Determine the (X, Y) coordinate at the center of the cell enclosing the given text.  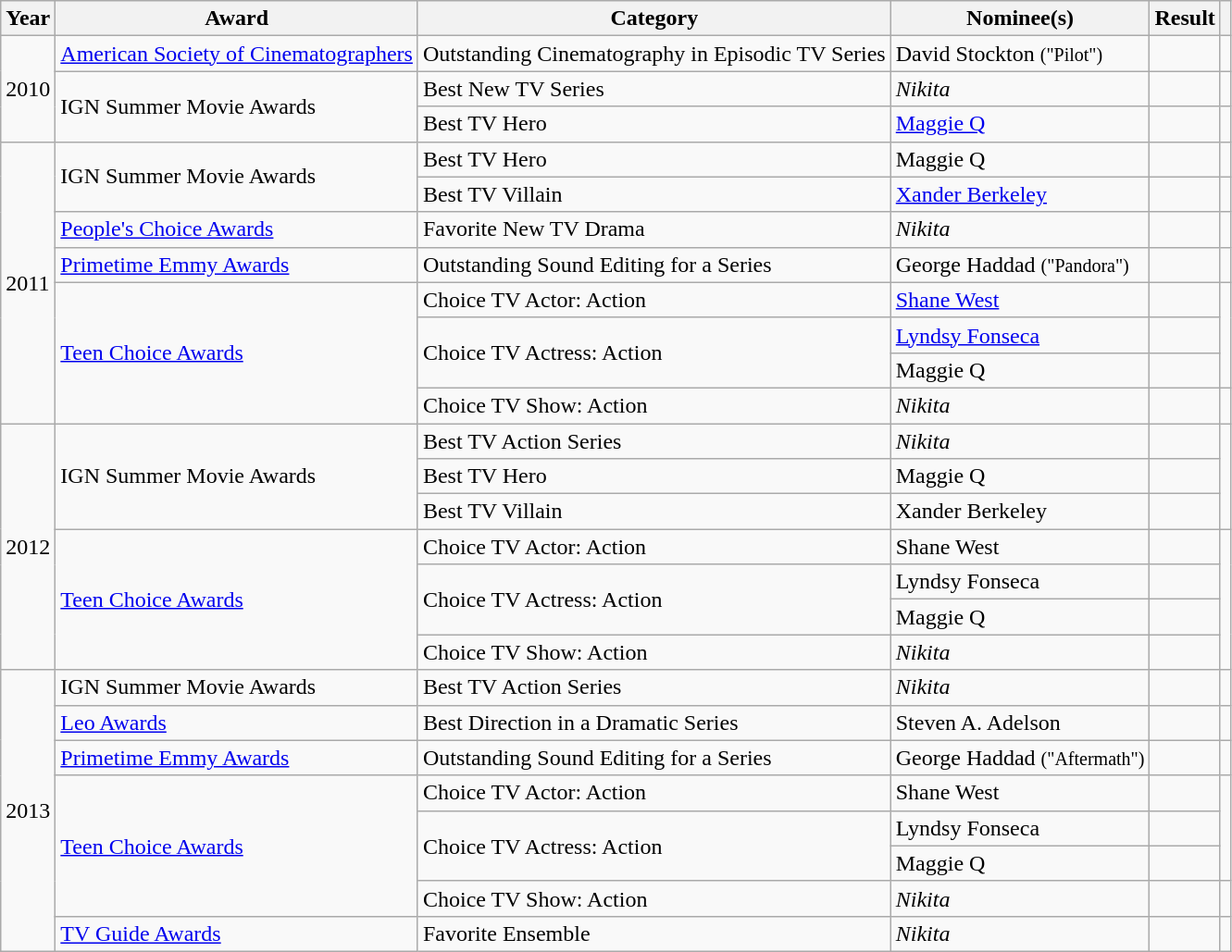
American Society of Cinematographers (237, 54)
George Haddad ("Pandora") (1020, 265)
George Haddad ("Aftermath") (1020, 758)
2011 (28, 282)
Year (28, 19)
2012 (28, 547)
Favorite New TV Drama (653, 229)
Category (653, 19)
Result (1185, 19)
Nominee(s) (1020, 19)
2013 (28, 810)
2010 (28, 89)
People's Choice Awards (237, 229)
TV Guide Awards (237, 933)
Award (237, 19)
Best Direction in a Dramatic Series (653, 723)
Steven A. Adelson (1020, 723)
Best New TV Series (653, 89)
David Stockton ("Pilot") (1020, 54)
Favorite Ensemble (653, 933)
Leo Awards (237, 723)
Outstanding Cinematography in Episodic TV Series (653, 54)
